Search for the cell housing the specified text and yield its (X, Y) center coordinate. 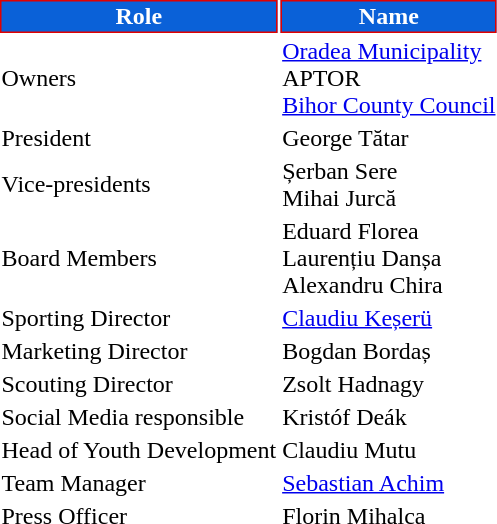
Team Manager (139, 483)
Eduard Florea Laurențiu Danșa Alexandru Chira (389, 258)
Social Media responsible (139, 417)
Claudiu Mutu (389, 450)
Vice-presidents (139, 184)
Sebastian Achim (389, 483)
Role (139, 16)
Claudiu Keșerü (389, 318)
President (139, 138)
Name (389, 16)
Board Members (139, 258)
Scouting Director (139, 384)
Head of Youth Development (139, 450)
Owners (139, 78)
Zsolt Hadnagy (389, 384)
George Tătar (389, 138)
Oradea Municipality APTOR Bihor County Council (389, 78)
Kristóf Deák (389, 417)
Șerban Sere Mihai Jurcă (389, 184)
Sporting Director (139, 318)
Marketing Director (139, 351)
Bogdan Bordaș (389, 351)
